Return (X, Y) of the center of cell containing provided text 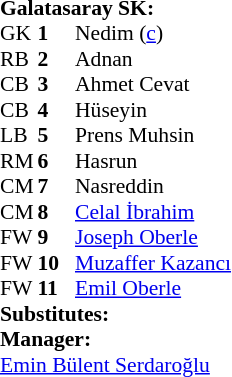
RM (19, 161)
Adnan (153, 59)
LB (19, 135)
Hasrun (153, 161)
10 (57, 263)
3 (57, 85)
5 (57, 135)
Substitutes: (116, 314)
Celal İbrahim (153, 212)
Emil Oberle (153, 289)
RB (19, 59)
Muzaffer Kazancı (153, 263)
Nedim (c) (153, 33)
Joseph Oberle (153, 237)
GK (19, 33)
7 (57, 187)
Prens Muhsin (153, 135)
Manager: (116, 339)
4 (57, 110)
9 (57, 237)
11 (57, 289)
Ahmet Cevat (153, 85)
2 (57, 59)
6 (57, 161)
Nasreddin (153, 187)
8 (57, 212)
Hüseyin (153, 110)
1 (57, 33)
